Locate the cell with the specified text and output its (X, Y) center coordinate. 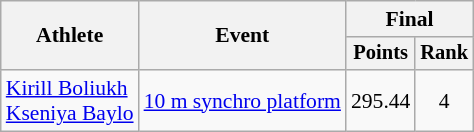
Points (380, 54)
295.44 (380, 100)
Kirill Boliukh Kseniya Baylo (70, 100)
Rank (444, 54)
Final (410, 19)
4 (444, 100)
10 m synchro platform (242, 100)
Event (242, 36)
Athlete (70, 36)
